Find where the given text appears and provide that cell's center as (X, Y) coordinate. 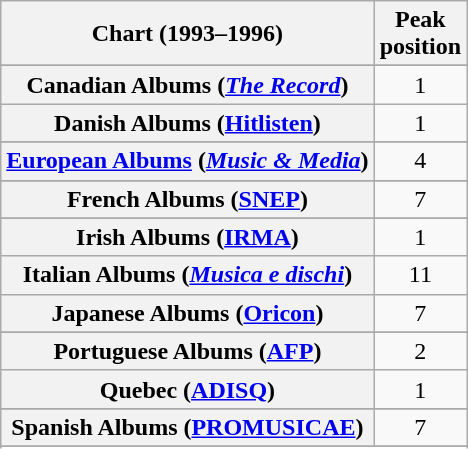
Spanish Albums (PROMUSICAE) (188, 427)
2 (420, 351)
Italian Albums (Musica e dischi) (188, 275)
Chart (1993–1996) (188, 34)
11 (420, 275)
Portuguese Albums (AFP) (188, 351)
Japanese Albums (Oricon) (188, 313)
European Albums (Music & Media) (188, 161)
Irish Albums (IRMA) (188, 237)
Danish Albums (Hitlisten) (188, 123)
Canadian Albums (The Record) (188, 85)
Peakposition (420, 34)
Quebec (ADISQ) (188, 389)
French Albums (SNEP) (188, 199)
4 (420, 161)
